Find where the given text appears and provide that cell's center as (x, y) coordinate. 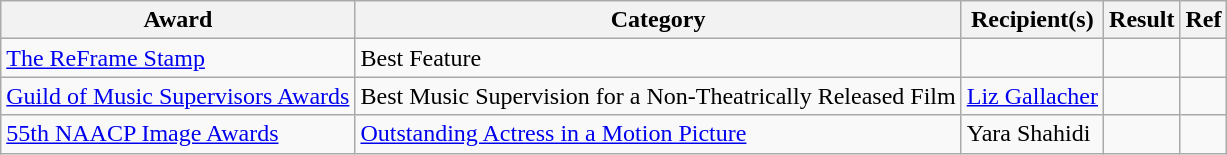
Category (658, 20)
Liz Gallacher (1032, 96)
Result (1142, 20)
Outstanding Actress in a Motion Picture (658, 134)
The ReFrame Stamp (178, 58)
Recipient(s) (1032, 20)
Best Feature (658, 58)
Guild of Music Supervisors Awards (178, 96)
Best Music Supervision for a Non-Theatrically Released Film (658, 96)
Yara Shahidi (1032, 134)
Ref (1204, 20)
55th NAACP Image Awards (178, 134)
Award (178, 20)
